Output the [X, Y] coordinate of the center of the cell containing the given text.  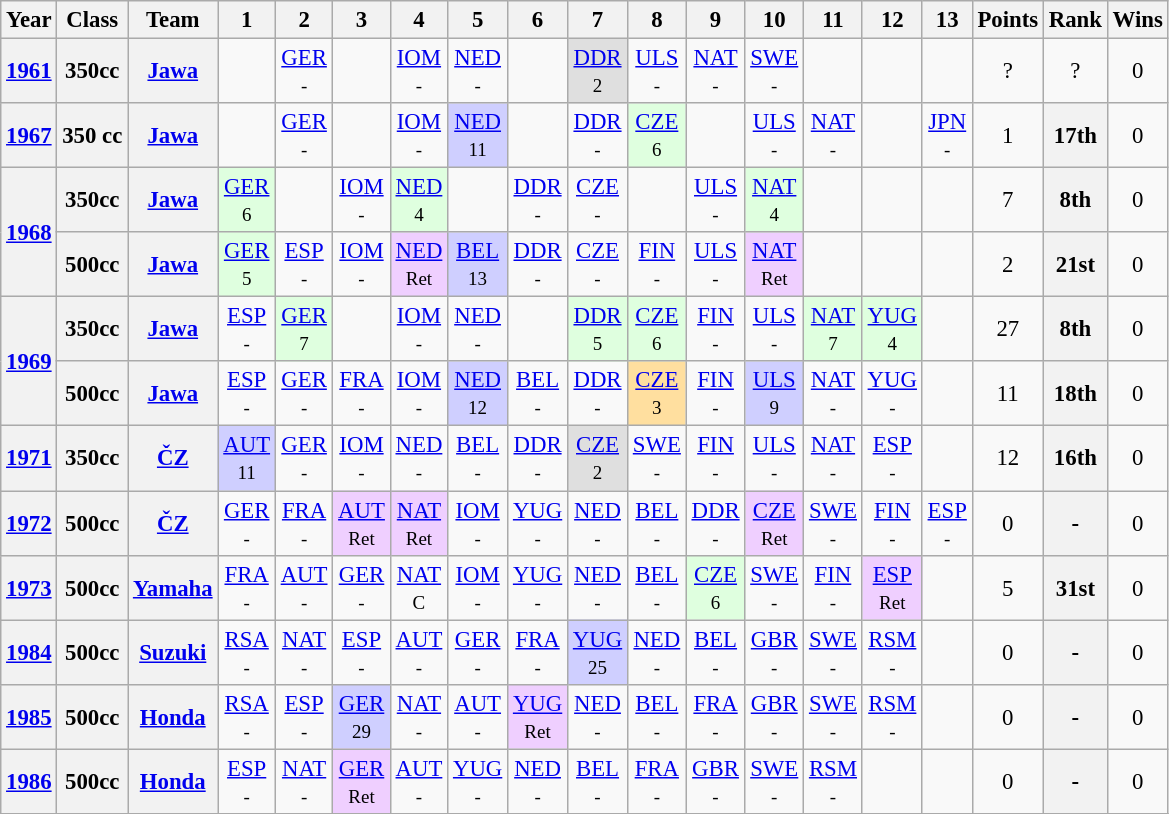
NAT7 [834, 330]
YUG25 [598, 652]
16th [1075, 458]
GERRet [362, 782]
Rank [1075, 20]
ESPRet [892, 588]
6 [538, 20]
BEL13 [478, 264]
Class [92, 20]
Wins [1138, 20]
YUGRet [538, 716]
18th [1075, 394]
AUTRet [362, 524]
JPN- [947, 136]
350 cc [92, 136]
CZE3 [656, 394]
1968 [29, 232]
DDR5 [598, 330]
21st [1075, 264]
NAT4 [774, 200]
AUT11 [246, 458]
27 [1008, 330]
NEDRet [418, 264]
13 [947, 20]
DDR2 [598, 72]
NATC [418, 588]
YUG4 [892, 330]
1961 [29, 72]
GER6 [246, 200]
1973 [29, 588]
1972 [29, 524]
31st [1075, 588]
ULS9 [774, 394]
1971 [29, 458]
Points [1008, 20]
Team [173, 20]
GER5 [246, 264]
1986 [29, 782]
Year [29, 20]
4 [418, 20]
Suzuki [173, 652]
CZERet [774, 524]
17th [1075, 136]
1969 [29, 362]
Yamaha [173, 588]
NED11 [478, 136]
1967 [29, 136]
10 [774, 20]
GER7 [304, 330]
9 [716, 20]
3 [362, 20]
1984 [29, 652]
NED4 [418, 200]
NED12 [478, 394]
GER29 [362, 716]
8 [656, 20]
CZE2 [598, 458]
1985 [29, 716]
